Provide the (X, Y) coordinate of the cell's center where the given text is located.  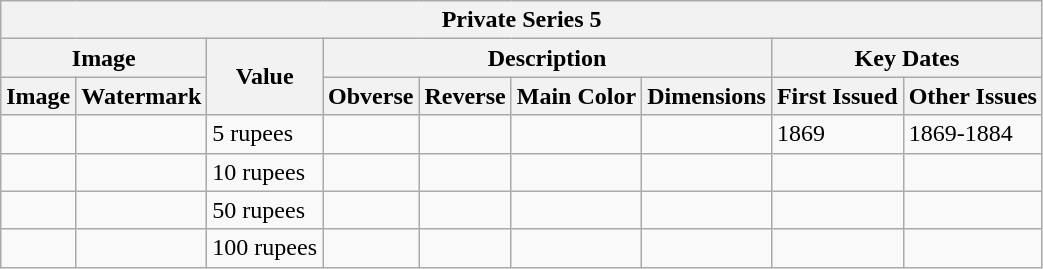
Obverse (371, 96)
Private Series 5 (522, 20)
1869-1884 (972, 134)
1869 (837, 134)
Other Issues (972, 96)
100 rupees (265, 248)
Watermark (142, 96)
50 rupees (265, 210)
Key Dates (906, 58)
10 rupees (265, 172)
Description (548, 58)
Reverse (465, 96)
Main Color (576, 96)
Value (265, 77)
First Issued (837, 96)
Dimensions (707, 96)
5 rupees (265, 134)
